Provide the [x, y] coordinate of the cell's center where the given text is located.  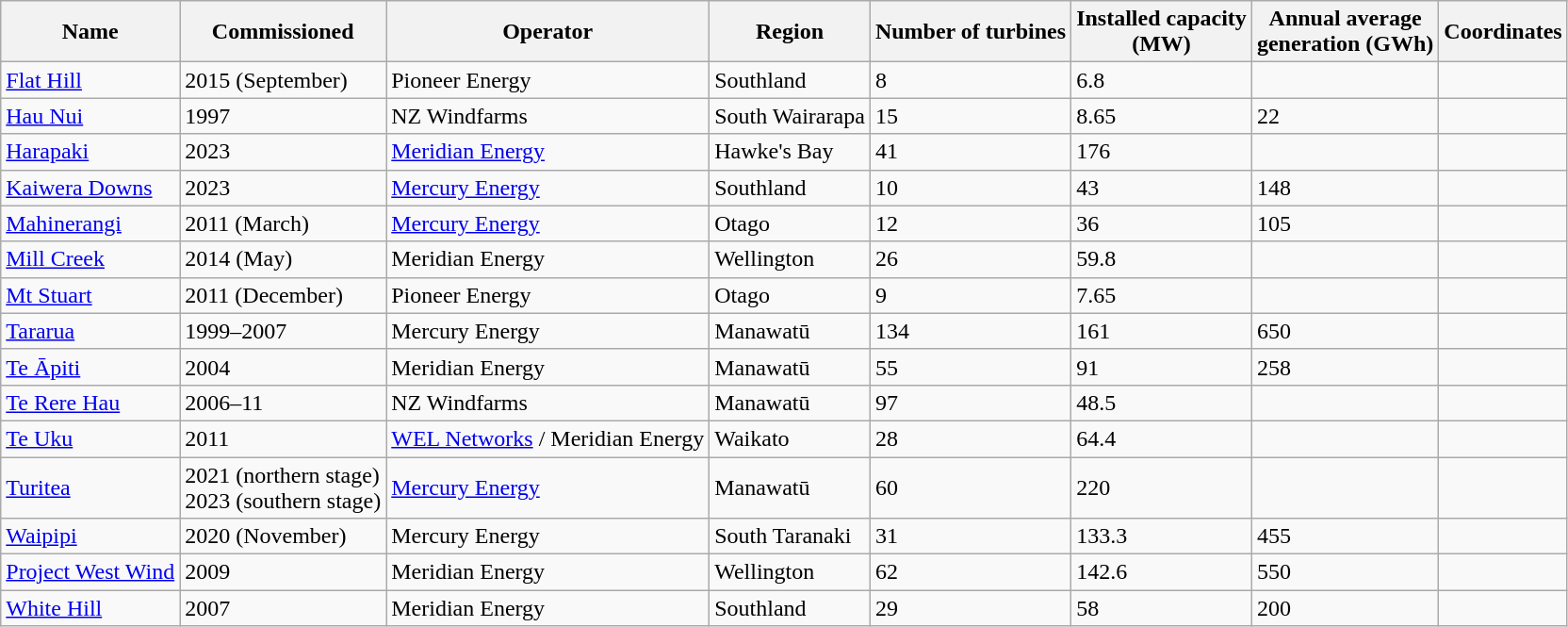
176 [1162, 152]
59.8 [1162, 259]
62 [971, 572]
Mahinerangi [90, 223]
Mt Stuart [90, 295]
48.5 [1162, 403]
Te Rere Hau [90, 403]
2011 (December) [283, 295]
2006–11 [283, 403]
Mill Creek [90, 259]
2004 [283, 367]
142.6 [1162, 572]
South Taranaki [790, 536]
2020 (November) [283, 536]
36 [1162, 223]
WEL Networks / Meridian Energy [548, 438]
8.65 [1162, 116]
Region [790, 32]
Tararua [90, 331]
60 [971, 487]
10 [971, 188]
2007 [283, 608]
58 [1162, 608]
9 [971, 295]
Project West Wind [90, 572]
43 [1162, 188]
2015 (September) [283, 80]
Installed capacity (MW) [1162, 32]
161 [1162, 331]
Waikato [790, 438]
White Hill [90, 608]
220 [1162, 487]
550 [1345, 572]
Turitea [90, 487]
650 [1345, 331]
200 [1345, 608]
258 [1345, 367]
455 [1345, 536]
148 [1345, 188]
97 [971, 403]
2009 [283, 572]
Hau Nui [90, 116]
Harapaki [90, 152]
Number of turbines [971, 32]
22 [1345, 116]
6.8 [1162, 80]
8 [971, 80]
Operator [548, 32]
26 [971, 259]
Waipipi [90, 536]
Te Āpiti [90, 367]
55 [971, 367]
7.65 [1162, 295]
Kaiwera Downs [90, 188]
31 [971, 536]
Hawke's Bay [790, 152]
41 [971, 152]
2011 [283, 438]
Flat Hill [90, 80]
91 [1162, 367]
1997 [283, 116]
28 [971, 438]
Name [90, 32]
Commissioned [283, 32]
134 [971, 331]
Te Uku [90, 438]
29 [971, 608]
Annual average generation (GWh) [1345, 32]
2021 (northern stage)2023 (southern stage) [283, 487]
133.3 [1162, 536]
105 [1345, 223]
South Wairarapa [790, 116]
64.4 [1162, 438]
1999–2007 [283, 331]
12 [971, 223]
15 [971, 116]
2011 (March) [283, 223]
2014 (May) [283, 259]
Coordinates [1503, 32]
